Scan for the cell matching the given text and deliver its [x, y] coordinate at center. 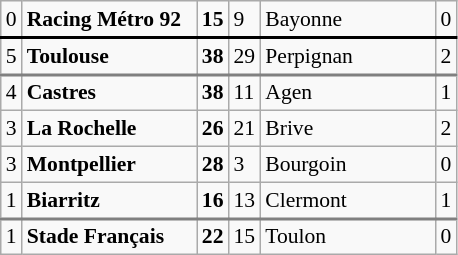
29 [245, 56]
13 [245, 200]
Bourgoin [348, 165]
Toulouse [110, 56]
9 [245, 19]
Castres [110, 93]
Toulon [348, 237]
Agen [348, 93]
Bayonne [348, 19]
16 [213, 200]
Brive [348, 129]
21 [245, 129]
4 [12, 93]
Racing Métro 92 [110, 19]
Montpellier [110, 165]
5 [12, 56]
La Rochelle [110, 129]
Perpignan [348, 56]
22 [213, 237]
Stade Français [110, 237]
Biarritz [110, 200]
26 [213, 129]
28 [213, 165]
11 [245, 93]
Clermont [348, 200]
